Find where the given text appears and provide that cell's center as [X, Y] coordinate. 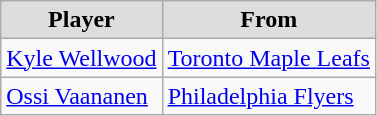
Kyle Wellwood [82, 58]
From [268, 20]
Philadelphia Flyers [268, 96]
Player [82, 20]
Toronto Maple Leafs [268, 58]
Ossi Vaananen [82, 96]
